Detect which cell encompasses the target text, then output its [X, Y] center coordinate. 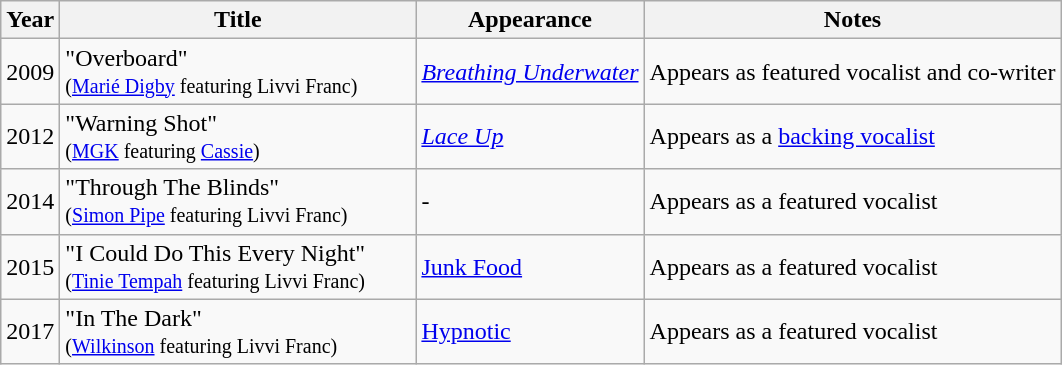
2015 [30, 266]
"I Could Do This Every Night"(Tinie Tempah featuring Livvi Franc) [238, 266]
"In The Dark"(Wilkinson featuring Livvi Franc) [238, 332]
2009 [30, 72]
- [530, 202]
Breathing Underwater [530, 72]
"Warning Shot"(MGK featuring Cassie) [238, 136]
Notes [852, 20]
Appears as a backing vocalist [852, 136]
Appears as featured vocalist and co-writer [852, 72]
"Overboard"(Marié Digby featuring Livvi Franc) [238, 72]
Junk Food [530, 266]
2012 [30, 136]
Title [238, 20]
Lace Up [530, 136]
Hypnotic [530, 332]
2017 [30, 332]
2014 [30, 202]
"Through The Blinds"(Simon Pipe featuring Livvi Franc) [238, 202]
Year [30, 20]
Appearance [530, 20]
